Return the [X, Y] coordinate for the center point of the cell that contains the specified text.  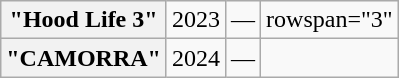
2024 [196, 58]
rowspan="3" [330, 20]
"Hood Life 3" [84, 20]
"CAMORRA" [84, 58]
2023 [196, 20]
